Pinpoint the cell where the given text exists, returning its (X, Y) midpoint coordinate. 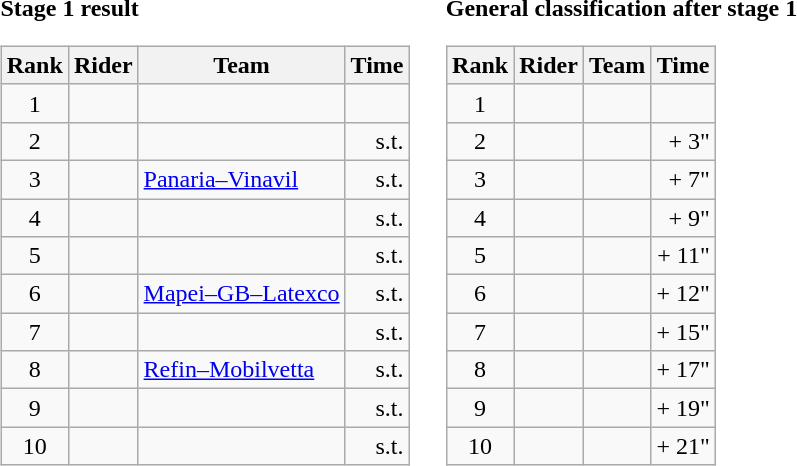
Mapei–GB–Latexco (242, 294)
+ 15" (683, 332)
+ 17" (683, 370)
+ 19" (683, 408)
+ 7" (683, 179)
Panaria–Vinavil (242, 179)
+ 3" (683, 141)
Refin–Mobilvetta (242, 370)
+ 12" (683, 294)
+ 11" (683, 256)
+ 21" (683, 446)
+ 9" (683, 217)
